Detect which cell encompasses the target text, then output its (X, Y) center coordinate. 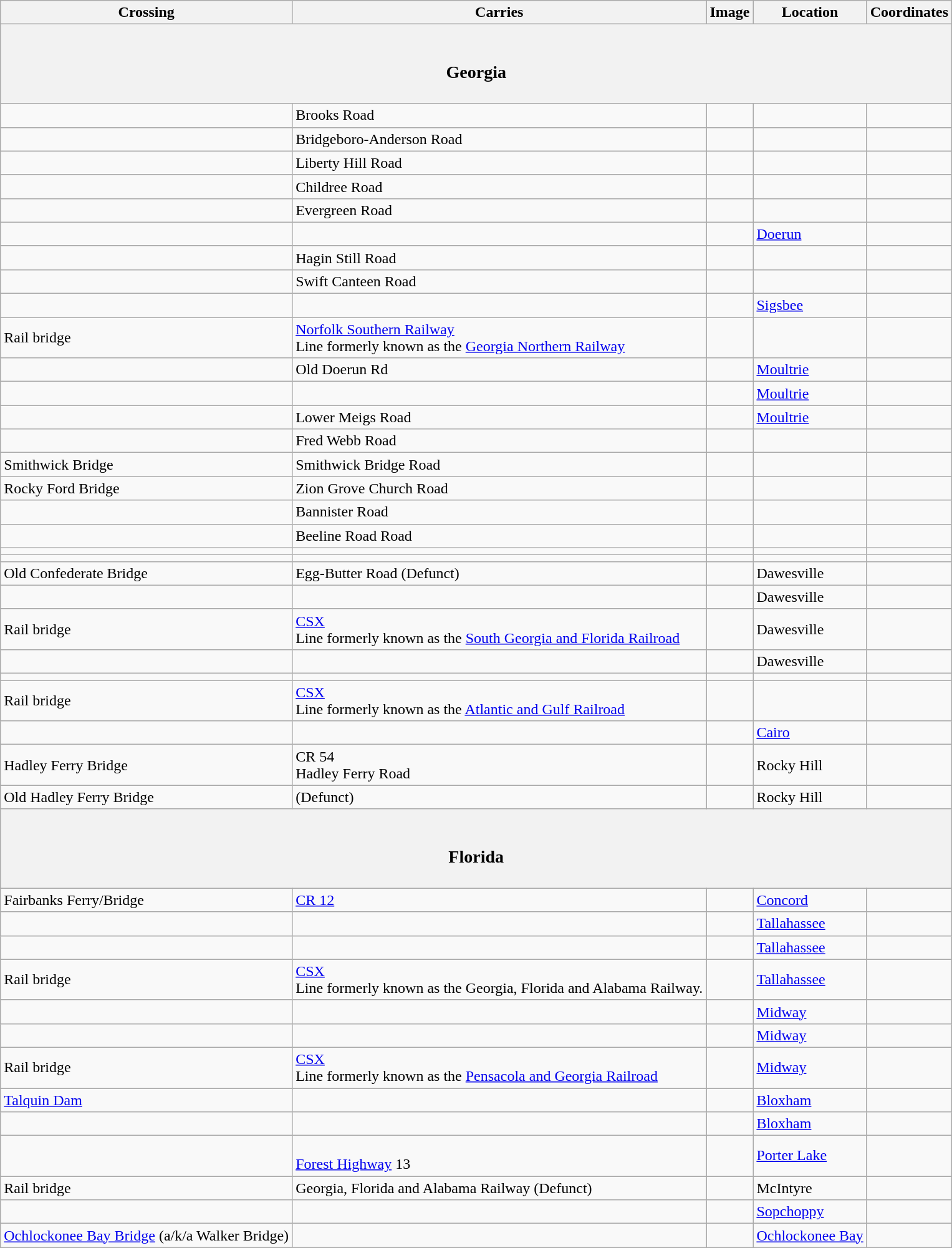
Old Hadley Ferry Bridge (147, 797)
Florida (476, 848)
Ochlockonee Bay (810, 1236)
CSX Line formerly known as the Pensacola and Georgia Railroad (499, 1068)
Carries (499, 12)
Rocky Ford Bridge (147, 488)
CR 12 (499, 900)
Crossing (147, 12)
CSX Line formerly known as the South Georgia and Florida Railroad (499, 629)
Brooks Road (499, 115)
Forest Highway 13 (499, 1156)
Sopchoppy (810, 1212)
Bannister Road (499, 512)
Georgia, Florida and Alabama Railway (Defunct) (499, 1188)
Lower Meigs Road (499, 417)
Sigsbee (810, 306)
Fred Webb Road (499, 441)
Old Doerun Rd (499, 370)
Cairo (810, 733)
CSX Line formerly known as the Georgia, Florida and Alabama Railway. (499, 979)
Location (810, 12)
Ochlockonee Bay Bridge (a/k/a Walker Bridge) (147, 1236)
Hadley Ferry Bridge (147, 765)
Coordinates (909, 12)
Doerun (810, 234)
Beeline Road Road (499, 536)
Old Confederate Bridge (147, 573)
CR 54Hadley Ferry Road (499, 765)
Fairbanks Ferry/Bridge (147, 900)
(Defunct) (499, 797)
McIntyre (810, 1188)
Porter Lake (810, 1156)
Smithwick Bridge (147, 465)
Egg-Butter Road (Defunct) (499, 573)
Norfolk Southern Railway Line formerly known as the Georgia Northern Railway (499, 338)
Zion Grove Church Road (499, 488)
Georgia (476, 64)
Talquin Dam (147, 1100)
Swift Canteen Road (499, 281)
Smithwick Bridge Road (499, 465)
CSX Line formerly known as the Atlantic and Gulf Railroad (499, 701)
Liberty Hill Road (499, 163)
Hagin Still Road (499, 258)
Bridgeboro-Anderson Road (499, 139)
Childree Road (499, 186)
Image (729, 12)
Concord (810, 900)
Evergreen Road (499, 210)
